Identify which cell holds the provided text, then report its [x, y] central coordinate. 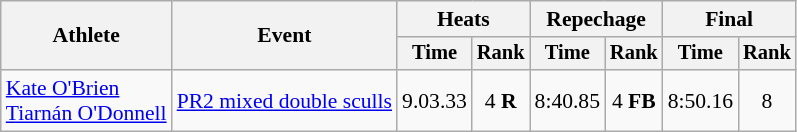
Heats [463, 19]
8:50.16 [700, 100]
Final [730, 19]
Athlete [86, 36]
Kate O'BrienTiarnán O'Donnell [86, 100]
8 [767, 100]
Repechage [596, 19]
4 FB [634, 100]
PR2 mixed double sculls [284, 100]
8:40.85 [568, 100]
Event [284, 36]
4 R [501, 100]
9.03.33 [434, 100]
